Search for the cell housing the specified text and yield its [X, Y] center coordinate. 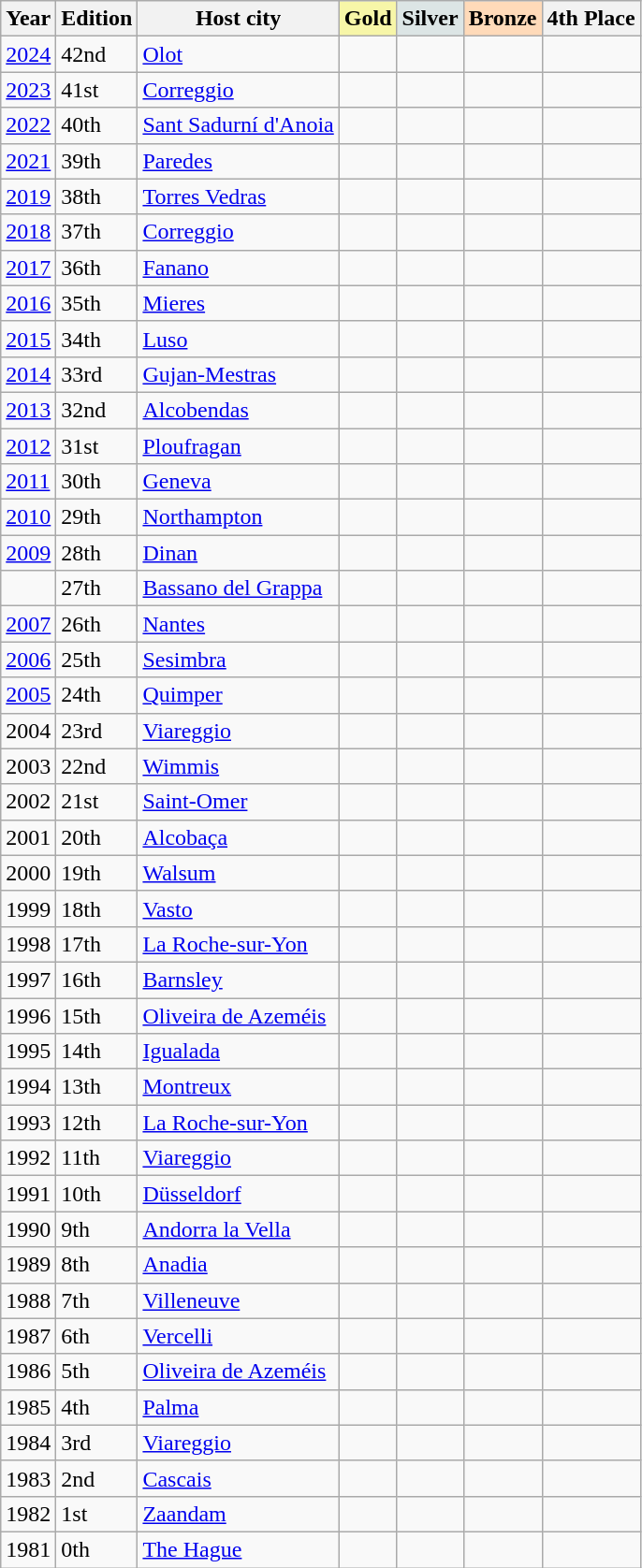
Host city [238, 19]
1992 [28, 1158]
18th [97, 908]
Cascais [238, 1478]
Sant Sadurní d'Anoia [238, 125]
27th [97, 588]
39th [97, 161]
Edition [97, 19]
Anadia [238, 1265]
1986 [28, 1372]
9th [97, 1229]
2021 [28, 161]
41st [97, 90]
1998 [28, 944]
2024 [28, 54]
Alcobaça [238, 837]
2022 [28, 125]
Villeneuve [238, 1300]
Dinan [238, 553]
7th [97, 1300]
2019 [28, 196]
1999 [28, 908]
28th [97, 553]
2014 [28, 374]
26th [97, 624]
2nd [97, 1478]
Walsum [238, 873]
5th [97, 1372]
2015 [28, 339]
21st [97, 802]
Sesimbra [238, 660]
1st [97, 1514]
2018 [28, 232]
1988 [28, 1300]
1983 [28, 1478]
Vercelli [238, 1336]
24th [97, 695]
14th [97, 1052]
1997 [28, 980]
2002 [28, 802]
11th [97, 1158]
10th [97, 1194]
Olot [238, 54]
Nantes [238, 624]
Quimper [238, 695]
23rd [97, 731]
31st [97, 446]
1989 [28, 1265]
2001 [28, 837]
29th [97, 517]
1981 [28, 1549]
Saint-Omer [238, 802]
17th [97, 944]
1994 [28, 1087]
25th [97, 660]
33rd [97, 374]
35th [97, 303]
15th [97, 1015]
Bassano del Grappa [238, 588]
3rd [97, 1443]
2017 [28, 268]
2012 [28, 446]
1982 [28, 1514]
Gujan-Mestras [238, 374]
2009 [28, 553]
Mieres [238, 303]
1984 [28, 1443]
Paredes [238, 161]
0th [97, 1549]
2023 [28, 90]
2006 [28, 660]
Ploufragan [238, 446]
8th [97, 1265]
1991 [28, 1194]
Düsseldorf [238, 1194]
2007 [28, 624]
2004 [28, 731]
22nd [97, 766]
30th [97, 482]
Igualada [238, 1052]
2016 [28, 303]
12th [97, 1123]
1990 [28, 1229]
Gold [368, 19]
6th [97, 1336]
40th [97, 125]
Fanano [238, 268]
36th [97, 268]
20th [97, 837]
Vasto [238, 908]
1987 [28, 1336]
The Hague [238, 1549]
Bronze [503, 19]
16th [97, 980]
4th Place [591, 19]
32nd [97, 410]
Andorra la Vella [238, 1229]
Alcobendas [238, 410]
Zaandam [238, 1514]
Torres Vedras [238, 196]
Palma [238, 1407]
Montreux [238, 1087]
37th [97, 232]
2005 [28, 695]
Geneva [238, 482]
Luso [238, 339]
Silver [430, 19]
2003 [28, 766]
1996 [28, 1015]
13th [97, 1087]
1995 [28, 1052]
2011 [28, 482]
2000 [28, 873]
34th [97, 339]
38th [97, 196]
Barnsley [238, 980]
2013 [28, 410]
1993 [28, 1123]
42nd [97, 54]
Northampton [238, 517]
Wimmis [238, 766]
1985 [28, 1407]
Year [28, 19]
4th [97, 1407]
2010 [28, 517]
19th [97, 873]
